Pinpoint the cell where the given text exists, returning its (x, y) midpoint coordinate. 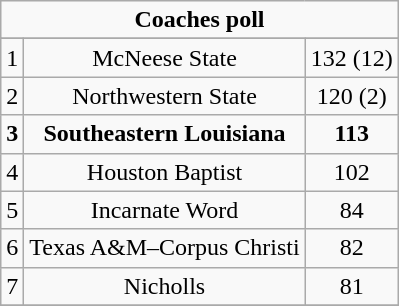
Houston Baptist (164, 172)
4 (12, 172)
132 (12) (352, 58)
3 (12, 134)
Northwestern State (164, 96)
5 (12, 210)
82 (352, 248)
Texas A&M–Corpus Christi (164, 248)
81 (352, 286)
6 (12, 248)
113 (352, 134)
7 (12, 286)
Southeastern Louisiana (164, 134)
McNeese State (164, 58)
102 (352, 172)
1 (12, 58)
Nicholls (164, 286)
120 (2) (352, 96)
Coaches poll (200, 20)
2 (12, 96)
84 (352, 210)
Incarnate Word (164, 210)
